Capture the cell that displays the provided text and extract its (x, y) central coordinate. 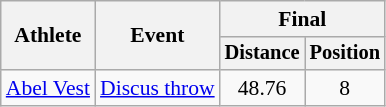
Position (345, 54)
Abel Vest (48, 88)
Discus throw (158, 88)
48.76 (262, 88)
Event (158, 36)
Athlete (48, 36)
Distance (262, 54)
Final (302, 19)
8 (345, 88)
